Search for the cell housing the specified text and yield its [X, Y] center coordinate. 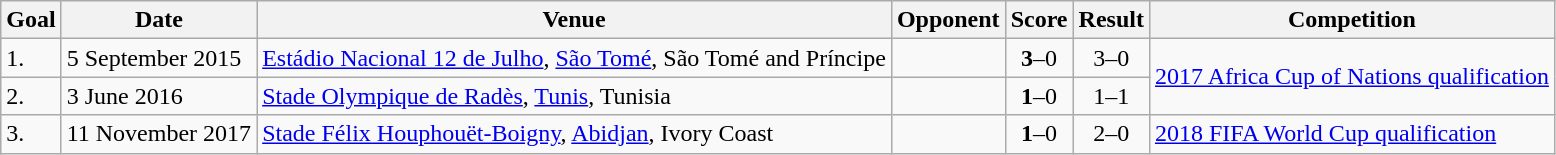
2017 Africa Cup of Nations qualification [1352, 77]
Venue [574, 20]
2. [31, 96]
5 September 2015 [158, 58]
Result [1111, 20]
1. [31, 58]
1–1 [1111, 96]
11 November 2017 [158, 134]
3. [31, 134]
Date [158, 20]
2018 FIFA World Cup qualification [1352, 134]
3 June 2016 [158, 96]
Estádio Nacional 12 de Julho, São Tomé, São Tomé and Príncipe [574, 58]
Stade Olympique de Radès, Tunis, Tunisia [574, 96]
Score [1039, 20]
Goal [31, 20]
Competition [1352, 20]
Opponent [948, 20]
Stade Félix Houphouët-Boigny, Abidjan, Ivory Coast [574, 134]
2–0 [1111, 134]
